Extract the (X, Y) coordinate from the center of the cell holding the provided text.  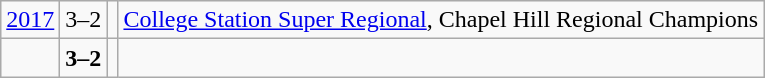
2017 (30, 20)
College Station Super Regional, Chapel Hill Regional Champions (441, 20)
